Output the (x, y) coordinate of the center of the cell containing the given text.  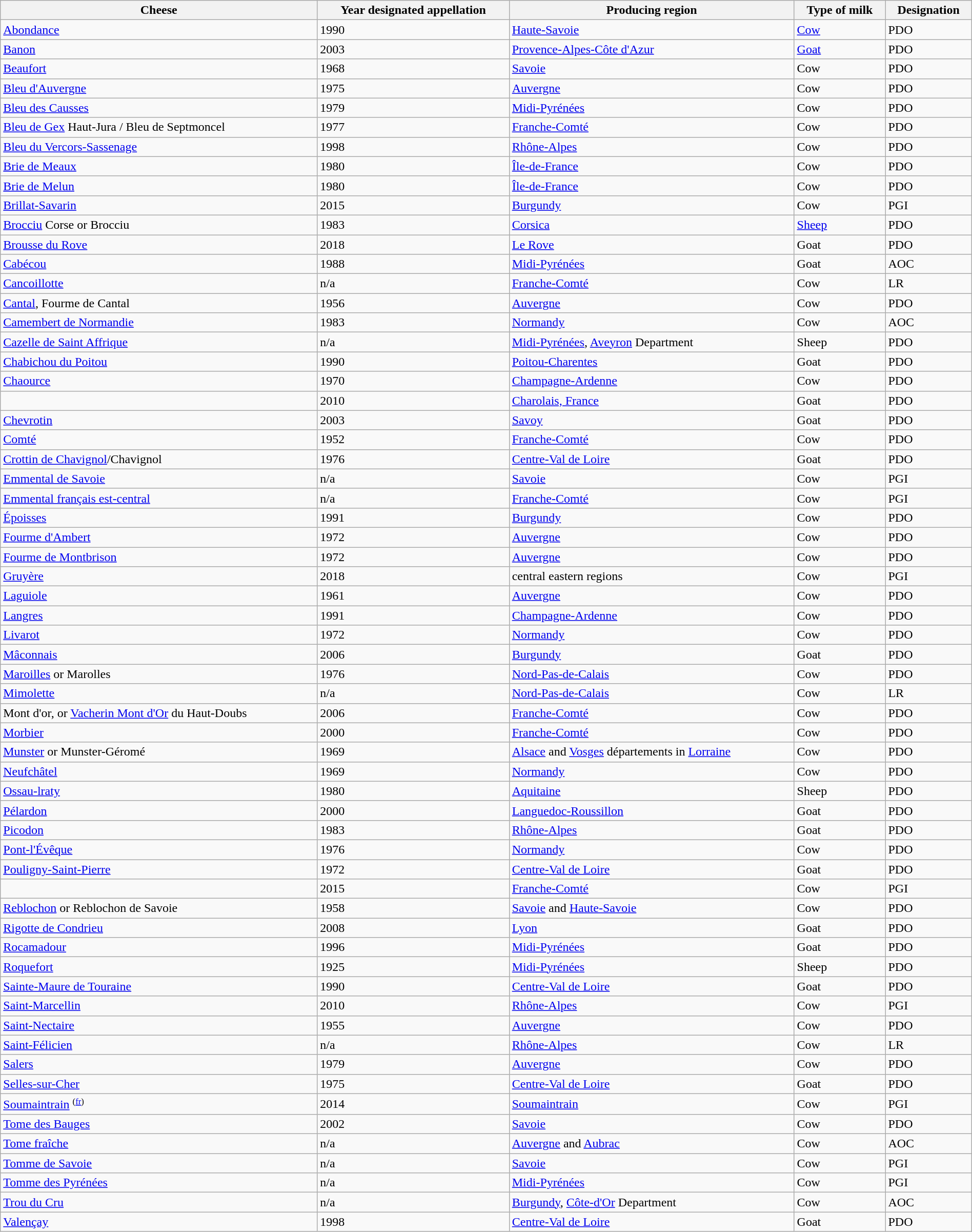
Chabichou du Poitou (159, 362)
Bleu des Causses (159, 108)
1961 (413, 596)
Cantal, Fourme de Cantal (159, 303)
Le Rove (652, 245)
Morbier (159, 732)
Languedoc-Roussillon (652, 810)
Tome fraîche (159, 1144)
1970 (413, 381)
Type of milk (840, 10)
Lyon (652, 928)
1955 (413, 1025)
Midi-Pyrénées, Aveyron Department (652, 342)
Cheese (159, 10)
Alsace and Vosges départements in Lorraine (652, 752)
1988 (413, 264)
Pélardon (159, 810)
Brie de Melun (159, 186)
1925 (413, 967)
Comté (159, 440)
Laguiole (159, 596)
1952 (413, 440)
Mont d'or, or Vacherin Mont d'Or du Haut-Doubs (159, 713)
Aquitaine (652, 791)
Crottin de Chavignol/Chavignol (159, 459)
Soumaintrain (fr) (159, 1104)
Beaufort (159, 69)
Trou du Cru (159, 1202)
Camembert de Normandie (159, 323)
Saint-Nectaire (159, 1025)
Cabécou (159, 264)
1977 (413, 127)
Soumaintrain (652, 1104)
Saint-Félicien (159, 1045)
Banon (159, 49)
Pouligny-Saint-Pierre (159, 869)
2008 (413, 928)
Bleu du Vercors-Sassenage (159, 147)
Livarot (159, 635)
Charolais, France (652, 401)
Year designated appellation (413, 10)
Tomme de Savoie (159, 1163)
Fourme de Montbrison (159, 557)
Maroilles or Marolles (159, 674)
Cancoillotte (159, 284)
Bleu de Gex Haut-Jura / Bleu de Septmoncel (159, 127)
1996 (413, 947)
1956 (413, 303)
1958 (413, 908)
Saint-Marcellin (159, 1006)
Ossau-lraty (159, 791)
2014 (413, 1104)
Sainte-Maure de Touraine (159, 986)
Designation (928, 10)
Neufchâtel (159, 771)
Pont-l'Évêque (159, 849)
Époisses (159, 518)
Auvergne and Aubrac (652, 1144)
Roquefort (159, 967)
Emmental de Savoie (159, 479)
Savoie and Haute-Savoie (652, 908)
Munster or Munster-Géromé (159, 752)
2002 (413, 1124)
Tome des Bauges (159, 1124)
Emmental français est-central (159, 498)
Savoy (652, 420)
Langres (159, 615)
Poitou-Charentes (652, 362)
Chevrotin (159, 420)
Haute-Savoie (652, 30)
central eastern regions (652, 577)
Rocamadour (159, 947)
Brousse du Rove (159, 245)
Abondance (159, 30)
Brillat-Savarin (159, 205)
Picodon (159, 830)
Valençay (159, 1222)
Rigotte de Condrieu (159, 928)
Cazelle de Saint Affrique (159, 342)
Bleu d'Auvergne (159, 88)
Mâconnais (159, 654)
Selles-sur-Cher (159, 1084)
1968 (413, 69)
Tomme des Pyrénées (159, 1183)
Mimolette (159, 693)
Producing region (652, 10)
Gruyère (159, 577)
Brie de Meaux (159, 166)
Fourme d'Ambert (159, 537)
Burgundy, Côte-d'Or Department (652, 1202)
Brocciu Corse or Brocciu (159, 225)
Provence-Alpes-Côte d'Azur (652, 49)
Chaource (159, 381)
Salers (159, 1064)
Reblochon or Reblochon de Savoie (159, 908)
Corsica (652, 225)
